For the text-containing cell, return its midpoint in [x, y] coordinate format. 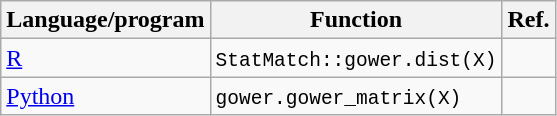
Language/program [106, 20]
gower.gower_matrix(X) [356, 96]
Python [106, 96]
StatMatch::gower.dist(X) [356, 58]
Ref. [528, 20]
R [106, 58]
Function [356, 20]
